Output the [x, y] coordinate of the center of the cell containing the given text.  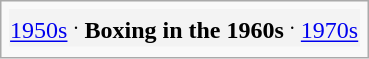
1950s . Boxing in the 1960s . 1970s [184, 27]
